For the text-containing cell, return its midpoint in [x, y] coordinate format. 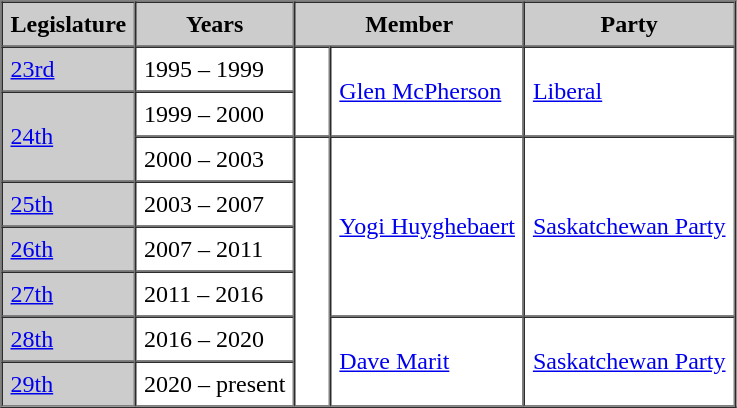
Liberal [630, 91]
1995 – 1999 [214, 68]
2000 – 2003 [214, 158]
26th [69, 248]
27th [69, 294]
25th [69, 204]
Yogi Huyghebaert [427, 226]
2020 – present [214, 384]
Member [409, 24]
24th [69, 137]
2016 – 2020 [214, 338]
2011 – 2016 [214, 294]
29th [69, 384]
2007 – 2011 [214, 248]
Years [214, 24]
28th [69, 338]
1999 – 2000 [214, 114]
Party [630, 24]
Dave Marit [427, 361]
23rd [69, 68]
Legislature [69, 24]
Glen McPherson [427, 91]
2003 – 2007 [214, 204]
